Find where the given text appears and provide that cell's center as (x, y) coordinate. 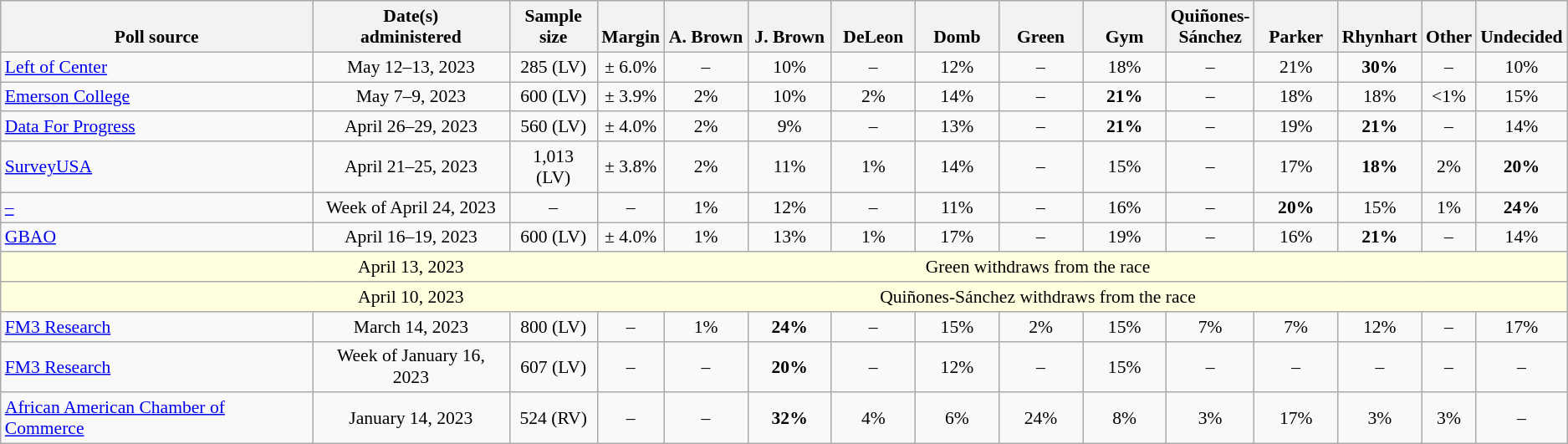
GBAO (157, 237)
<1% (1448, 97)
± 3.9% (631, 97)
Date(s)administered (411, 27)
800 (LV) (554, 327)
607 (LV) (554, 366)
524 (RV) (554, 418)
1,013 (LV) (554, 167)
April 16–19, 2023 (411, 237)
30% (1380, 67)
Green (1040, 27)
560 (LV) (554, 127)
32% (789, 418)
Margin (631, 27)
April 26–29, 2023 (411, 127)
Domb (957, 27)
Parker (1296, 27)
Data For Progress (157, 127)
Poll source (157, 27)
Quiñones-Sánchez withdraws from the race (1039, 297)
Quiñones-Sánchez (1211, 27)
Week of April 24, 2023 (411, 207)
May 7–9, 2023 (411, 97)
A. Brown (706, 27)
January 14, 2023 (411, 418)
8% (1125, 418)
Samplesize (554, 27)
April 13, 2023 (411, 268)
± 3.8% (631, 167)
March 14, 2023 (411, 327)
Rhynhart (1380, 27)
Left of Center (157, 67)
4% (873, 418)
± 6.0% (631, 67)
Undecided (1522, 27)
6% (957, 418)
285 (LV) (554, 67)
April 10, 2023 (411, 297)
9% (789, 127)
Week of January 16, 2023 (411, 366)
J. Brown (789, 27)
African American Chamber of Commerce (157, 418)
Other (1448, 27)
SurveyUSA (157, 167)
DeLeon (873, 27)
Gym (1125, 27)
Emerson College (157, 97)
May 12–13, 2023 (411, 67)
April 21–25, 2023 (411, 167)
Green withdraws from the race (1039, 268)
